From the cell containing the given text, extract its center point as (x, y) coordinate. 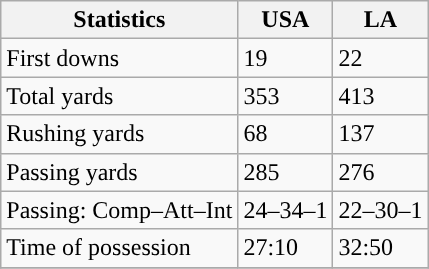
137 (380, 134)
276 (380, 172)
413 (380, 96)
68 (286, 134)
285 (286, 172)
22–30–1 (380, 210)
Statistics (120, 20)
First downs (120, 58)
Passing yards (120, 172)
USA (286, 20)
Rushing yards (120, 134)
Total yards (120, 96)
Passing: Comp–Att–Int (120, 210)
22 (380, 58)
Time of possession (120, 248)
LA (380, 20)
353 (286, 96)
32:50 (380, 248)
27:10 (286, 248)
24–34–1 (286, 210)
19 (286, 58)
